Provide the (x, y) coordinate of the cell's center where the given text is located.  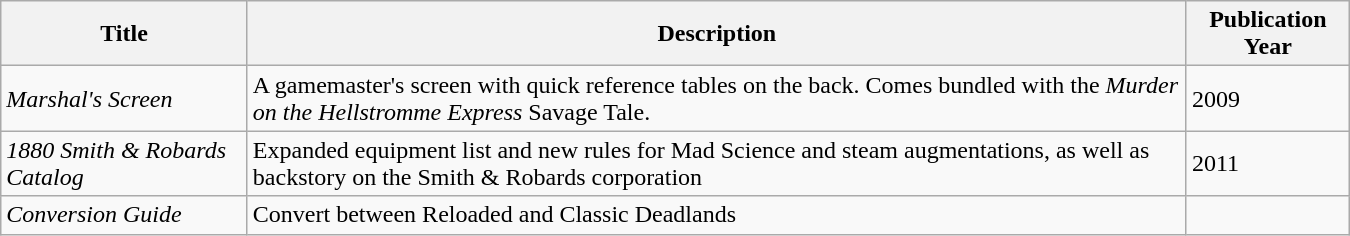
Expanded equipment list and new rules for Mad Science and steam augmentations, as well as backstory on the Smith & Robards corporation (716, 164)
A gamemaster's screen with quick reference tables on the back. Comes bundled with the Murder on the Hellstromme Express Savage Tale. (716, 98)
Marshal's Screen (124, 98)
Publication Year (1268, 34)
Conversion Guide (124, 215)
Convert between Reloaded and Classic Deadlands (716, 215)
2011 (1268, 164)
Title (124, 34)
Description (716, 34)
1880 Smith & Robards Catalog (124, 164)
2009 (1268, 98)
